Output the [x, y] coordinate of the center of the cell containing the given text.  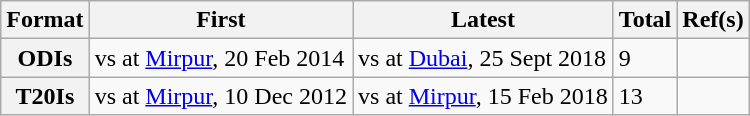
First [220, 20]
13 [645, 96]
ODIs [45, 58]
vs at Dubai, 25 Sept 2018 [484, 58]
Format [45, 20]
T20Is [45, 96]
Total [645, 20]
Ref(s) [713, 20]
vs at Mirpur, 20 Feb 2014 [220, 58]
9 [645, 58]
vs at Mirpur, 10 Dec 2012 [220, 96]
vs at Mirpur, 15 Feb 2018 [484, 96]
Latest [484, 20]
